Capture the cell that displays the provided text and extract its [x, y] central coordinate. 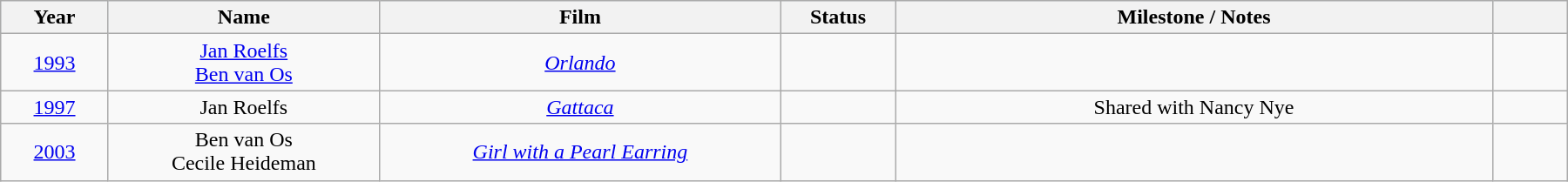
Girl with a Pearl Earring [580, 152]
Jan Roelfs [244, 107]
1993 [55, 63]
Name [244, 17]
Ben van OsCecile Heideman [244, 152]
Gattaca [580, 107]
Jan RoelfsBen van Os [244, 63]
Shared with Nancy Nye [1194, 107]
Year [55, 17]
Status [838, 17]
Orlando [580, 63]
2003 [55, 152]
Milestone / Notes [1194, 17]
1997 [55, 107]
Film [580, 17]
